Capture the cell that displays the provided text and extract its (x, y) central coordinate. 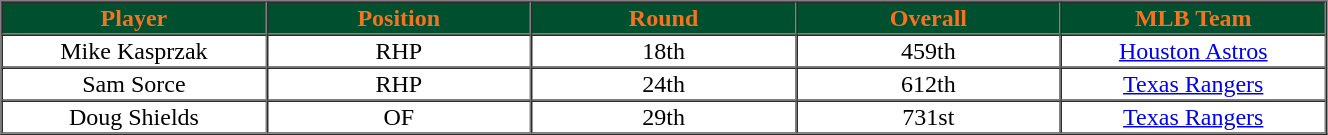
24th (664, 84)
Round (664, 18)
MLB Team (1194, 18)
Mike Kasprzak (134, 50)
Player (134, 18)
Position (398, 18)
731st (928, 116)
Sam Sorce (134, 84)
Houston Astros (1194, 50)
OF (398, 116)
Doug Shields (134, 116)
Overall (928, 18)
459th (928, 50)
29th (664, 116)
612th (928, 84)
18th (664, 50)
